Output the [X, Y] coordinate of the center of the cell containing the given text.  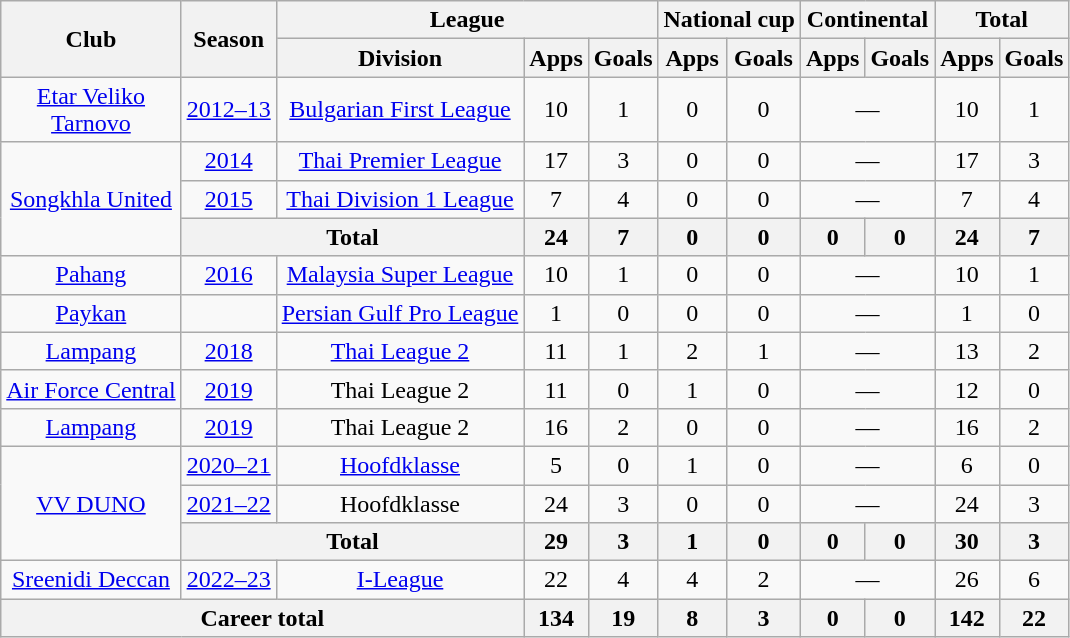
Club [91, 39]
Songkhla United [91, 199]
Thai Premier League [400, 161]
National cup [729, 20]
2014 [228, 161]
I-League [400, 580]
Pahang [91, 275]
Paykan [91, 313]
2021–22 [228, 503]
2020–21 [228, 465]
Etar Veliko Tarnovo [91, 110]
Continental [867, 20]
19 [623, 618]
2015 [228, 199]
30 [967, 542]
29 [556, 542]
League [467, 20]
12 [967, 389]
142 [967, 618]
8 [692, 618]
Bulgarian First League [400, 110]
Air Force Central [91, 389]
Season [228, 39]
Malaysia Super League [400, 275]
2016 [228, 275]
Persian Gulf Pro League [400, 313]
26 [967, 580]
Division [400, 58]
VV DUNO [91, 503]
13 [967, 351]
Thai Division 1 League [400, 199]
2022–23 [228, 580]
5 [556, 465]
2018 [228, 351]
Career total [262, 618]
Sreenidi Deccan [91, 580]
134 [556, 618]
2012–13 [228, 110]
